Locate the cell with the specified text and output its [x, y] center coordinate. 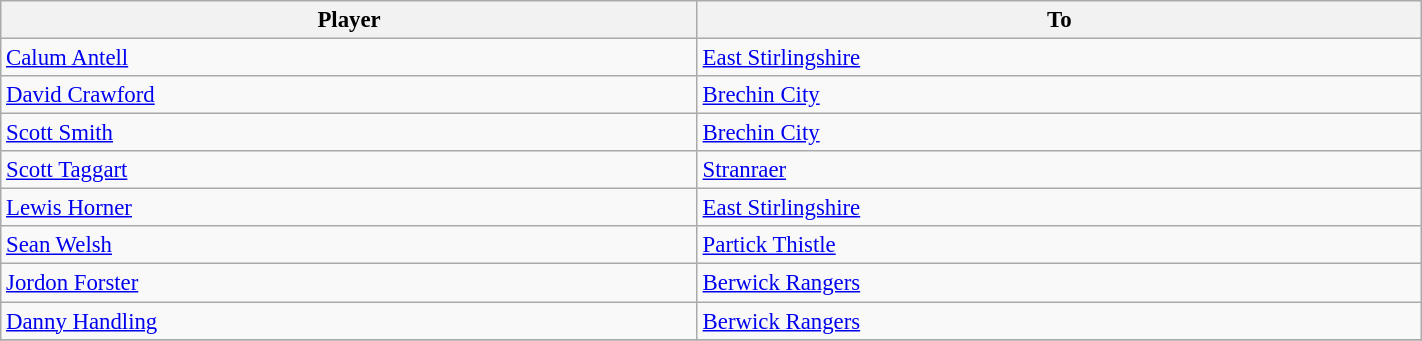
Danny Handling [350, 321]
Jordon Forster [350, 283]
Sean Welsh [350, 245]
Scott Smith [350, 133]
Partick Thistle [1059, 245]
Lewis Horner [350, 208]
Player [350, 20]
Calum Antell [350, 58]
David Crawford [350, 95]
Stranraer [1059, 170]
Scott Taggart [350, 170]
To [1059, 20]
